Identify which cell holds the provided text, then report its [X, Y] central coordinate. 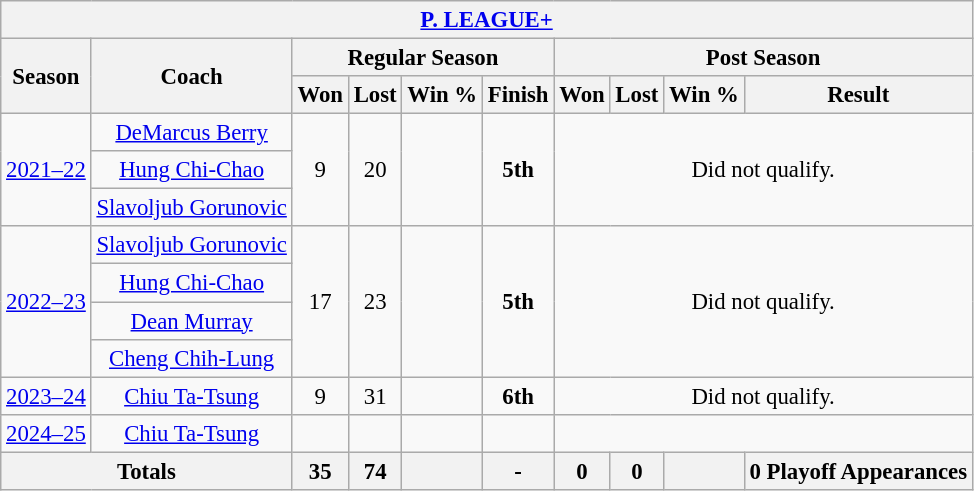
P. LEAGUE+ [487, 20]
Cheng Chih-Lung [192, 358]
2021–22 [46, 170]
2023–24 [46, 396]
2022–23 [46, 301]
Post Season [764, 58]
0 Playoff Appearances [858, 471]
- [518, 471]
17 [320, 301]
23 [375, 301]
Totals [146, 471]
6th [518, 396]
DeMarcus Berry [192, 133]
31 [375, 396]
2024–25 [46, 433]
35 [320, 471]
Dean Murray [192, 321]
Season [46, 76]
20 [375, 170]
Coach [192, 76]
Regular Season [423, 58]
74 [375, 471]
Finish [518, 95]
Result [858, 95]
